Locate the cell with the specified text and output its (X, Y) center coordinate. 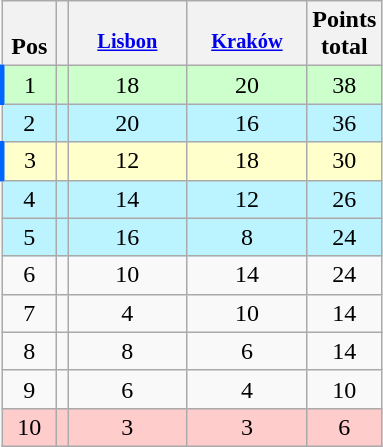
Lisbon (128, 34)
1 (29, 85)
7 (29, 313)
Kraków (247, 34)
38 (344, 85)
9 (29, 389)
Pos (29, 34)
Pointstotal (344, 34)
36 (344, 123)
26 (344, 199)
2 (29, 123)
5 (29, 237)
30 (344, 161)
